Scan for the cell matching the given text and deliver its (X, Y) coordinate at center. 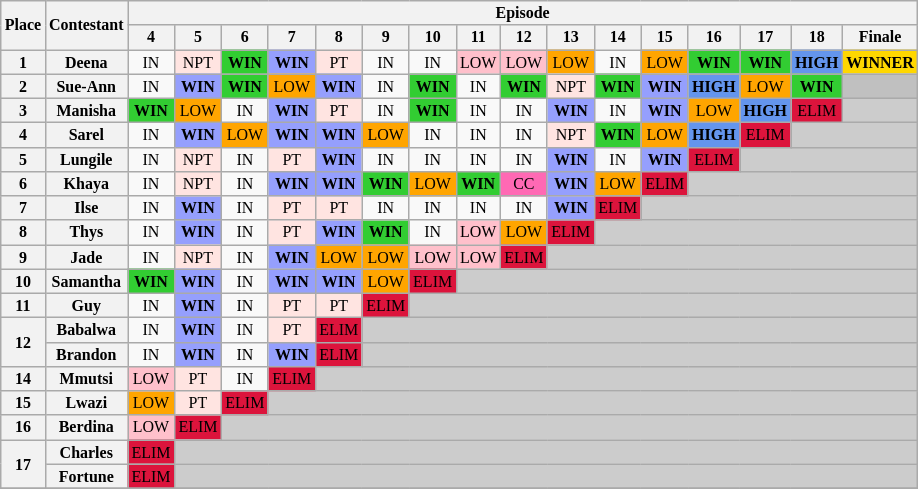
Ilse (86, 207)
Episode (523, 12)
Manisha (86, 110)
Babalwa (86, 329)
Lungile (86, 159)
Samantha (86, 281)
Brandon (86, 354)
Mmutsi (86, 378)
CC (524, 183)
Charles (86, 451)
Lwazi (86, 402)
Deena (86, 61)
Berdina (86, 427)
Sarel (86, 134)
Finale (880, 37)
Place (23, 24)
Sue-Ann (86, 86)
2 (23, 86)
Contestant (86, 24)
Jade (86, 256)
Khaya (86, 183)
18 (816, 37)
Guy (86, 305)
3 (23, 110)
1 (23, 61)
13 (570, 37)
Thys (86, 232)
WINNER (880, 61)
Fortune (86, 476)
